Identify which cell holds the provided text, then report its [X, Y] central coordinate. 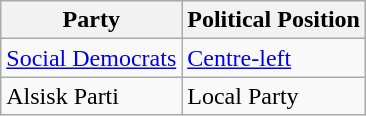
Party [92, 20]
Centre-left [274, 58]
Local Party [274, 96]
Social Democrats [92, 58]
Alsisk Parti [92, 96]
Political Position [274, 20]
